Scan for the cell matching the given text and deliver its (x, y) coordinate at center. 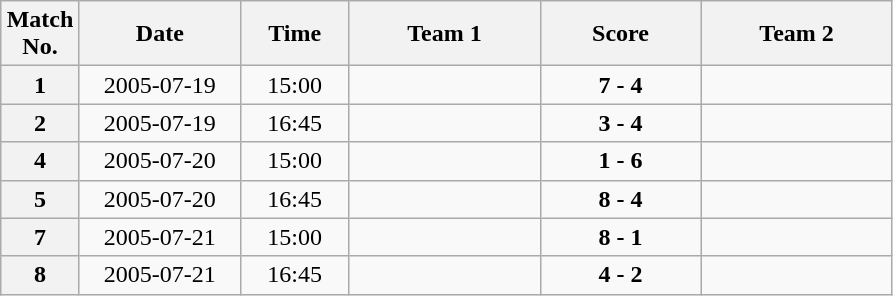
3 - 4 (620, 123)
4 - 2 (620, 275)
2 (40, 123)
Time (294, 34)
Match No. (40, 34)
Date (160, 34)
Team 1 (444, 34)
1 (40, 85)
1 - 6 (620, 161)
Team 2 (796, 34)
8 (40, 275)
7 - 4 (620, 85)
4 (40, 161)
7 (40, 237)
Score (620, 34)
5 (40, 199)
8 - 1 (620, 237)
8 - 4 (620, 199)
